Capture the cell that displays the provided text and extract its (X, Y) central coordinate. 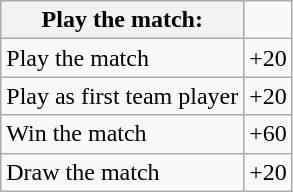
Play as first team player (122, 96)
Play the match: (122, 20)
Win the match (122, 134)
Play the match (122, 58)
Draw the match (122, 172)
+60 (268, 134)
